Provide the [x, y] coordinate of the cell's center where the given text is located.  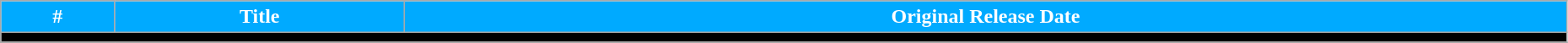
# [57, 17]
Original Release Date [986, 17]
Title [260, 17]
